From the cell containing the given text, extract its center point as [X, Y] coordinate. 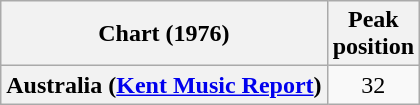
Australia (Kent Music Report) [164, 85]
Chart (1976) [164, 34]
Peakposition [373, 34]
32 [373, 85]
